Capture the cell that displays the provided text and extract its (x, y) central coordinate. 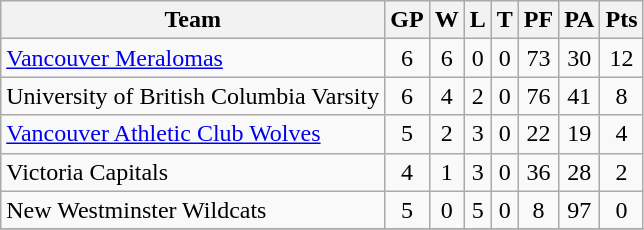
30 (580, 58)
PF (538, 20)
28 (580, 172)
1 (446, 172)
12 (622, 58)
L (478, 20)
19 (580, 134)
97 (580, 210)
W (446, 20)
36 (538, 172)
New Westminster Wildcats (193, 210)
41 (580, 96)
73 (538, 58)
University of British Columbia Varsity (193, 96)
22 (538, 134)
PA (580, 20)
Vancouver Athletic Club Wolves (193, 134)
76 (538, 96)
Vancouver Meralomas (193, 58)
GP (407, 20)
T (504, 20)
Team (193, 20)
Victoria Capitals (193, 172)
Pts (622, 20)
